Find where the given text appears and provide that cell's center as (x, y) coordinate. 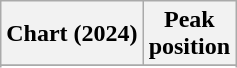
Chart (2024) (72, 34)
Peakposition (189, 34)
